Extract the [X, Y] coordinate from the center of the cell holding the provided text.  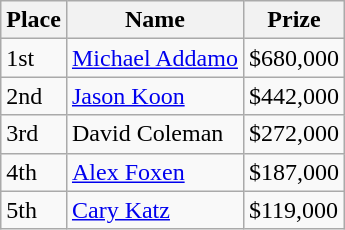
4th [34, 172]
Jason Koon [154, 96]
Michael Addamo [154, 58]
1st [34, 58]
$680,000 [294, 58]
5th [34, 210]
3rd [34, 134]
Cary Katz [154, 210]
$187,000 [294, 172]
Prize [294, 20]
2nd [34, 96]
$119,000 [294, 210]
Name [154, 20]
Alex Foxen [154, 172]
David Coleman [154, 134]
$442,000 [294, 96]
Place [34, 20]
$272,000 [294, 134]
